Detect which cell encompasses the target text, then output its (X, Y) center coordinate. 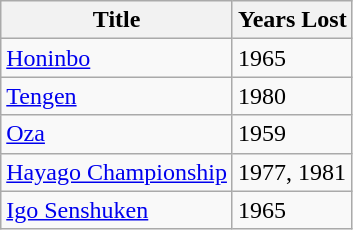
1959 (292, 134)
Hayago Championship (117, 172)
Igo Senshuken (117, 210)
1980 (292, 96)
Years Lost (292, 20)
Title (117, 20)
1977, 1981 (292, 172)
Tengen (117, 96)
Oza (117, 134)
Honinbo (117, 58)
